Identify which cell holds the provided text, then report its [X, Y] central coordinate. 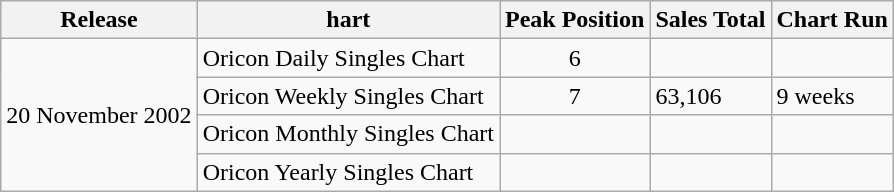
Oricon Weekly Singles Chart [348, 96]
20 November 2002 [99, 115]
6 [575, 58]
Oricon Monthly Singles Chart [348, 134]
Chart Run [832, 20]
63,106 [710, 96]
hart [348, 20]
Sales Total [710, 20]
Oricon Daily Singles Chart [348, 58]
Oricon Yearly Singles Chart [348, 172]
7 [575, 96]
Peak Position [575, 20]
9 weeks [832, 96]
Release [99, 20]
